Locate the cell with the specified text and output its (x, y) center coordinate. 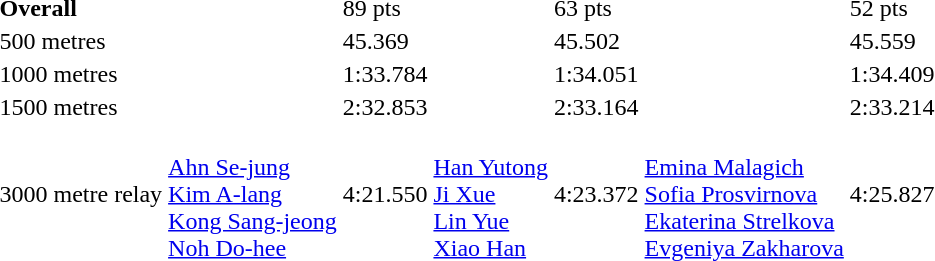
45.502 (596, 41)
1:33.784 (385, 74)
45.369 (385, 41)
2:32.853 (385, 107)
2:33.164 (596, 107)
1:34.051 (596, 74)
